Determine the (x, y) coordinate at the center of the cell enclosing the given text.  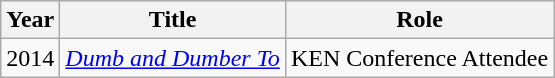
Dumb and Dumber To (173, 58)
Role (419, 20)
2014 (30, 58)
KEN Conference Attendee (419, 58)
Year (30, 20)
Title (173, 20)
